Locate the cell with the specified text and output its [X, Y] center coordinate. 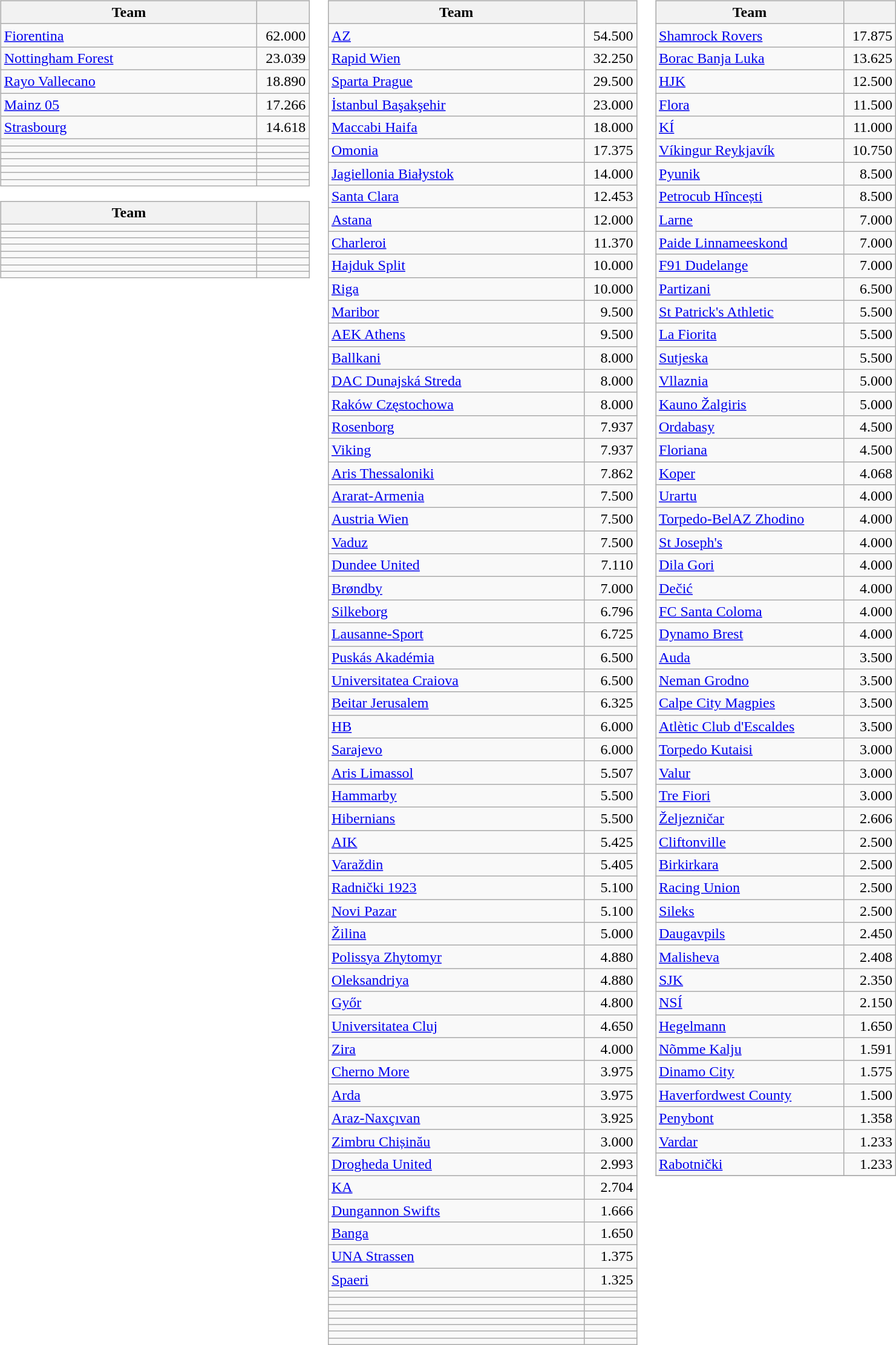
Banga [456, 1234]
23.039 [283, 58]
Shamrock Rovers [750, 35]
Omonia [456, 151]
Astana [456, 220]
Hegelmann [750, 1026]
Aris Thessaloniki [456, 473]
Rosenborg [456, 427]
Partizani [750, 289]
1.666 [610, 1210]
Neman Grodno [750, 680]
13.625 [870, 58]
Hibernians [456, 818]
6.325 [610, 703]
Győr [456, 1003]
Kauno Žalgiris [750, 404]
Rabotnički [750, 1164]
SJK [750, 980]
1.575 [870, 1072]
Haverfordwest County [750, 1095]
2.606 [870, 818]
Charleroi [456, 243]
2.450 [870, 934]
2.704 [610, 1187]
Dungannon Swifts [456, 1210]
Floriana [750, 450]
Žilina [456, 934]
Tre Fiori [750, 795]
Cliftonville [750, 842]
4.650 [610, 1026]
Vaduz [456, 542]
12.000 [610, 220]
Cherno More [456, 1072]
1.591 [870, 1049]
Beitar Jerusalem [456, 703]
HJK [750, 81]
Maribor [456, 312]
FC Santa Coloma [750, 611]
Varaždin [456, 865]
1.358 [870, 1118]
Brøndby [456, 588]
Petrocub Hîncești [750, 197]
Pyunik [750, 174]
Borac Banja Luka [750, 58]
Arda [456, 1095]
17.266 [283, 105]
6.796 [610, 611]
18.890 [283, 81]
Sparta Prague [456, 81]
Puskás Akadémia [456, 657]
Universitatea Craiova [456, 680]
Ordabasy [750, 427]
23.000 [610, 105]
Araz-Naxçıvan [456, 1118]
5.507 [610, 772]
UNA Strassen [456, 1257]
14.000 [610, 174]
3.925 [610, 1118]
6.725 [610, 634]
17.375 [610, 151]
Austria Wien [456, 519]
5.405 [610, 865]
2.150 [870, 1003]
Auda [750, 657]
18.000 [610, 128]
Penybont [750, 1118]
Vllaznia [750, 381]
Zira [456, 1049]
Racing Union [750, 888]
1.375 [610, 1257]
Valur [750, 772]
Vardar [750, 1141]
Oleksandriya [456, 980]
Malisheva [750, 957]
Polissya Zhytomyr [456, 957]
Atlètic Club d'Escaldes [750, 726]
Paide Linnameeskond [750, 243]
Riga [456, 289]
Calpe City Magpies [750, 703]
29.500 [610, 81]
Nõmme Kalju [750, 1049]
KA [456, 1187]
10.750 [870, 151]
Sileks [750, 911]
1.500 [870, 1095]
Dynamo Brest [750, 634]
11.500 [870, 105]
Ballkani [456, 358]
32.250 [610, 58]
Nottingham Forest [129, 58]
Strasbourg [129, 128]
4.800 [610, 1003]
Víkingur Reykjavík [750, 151]
İstanbul Başakşehir [456, 105]
17.875 [870, 35]
Daugavpils [750, 934]
Viking [456, 450]
54.500 [610, 35]
Maccabi Haifa [456, 128]
Novi Pazar [456, 911]
5.425 [610, 842]
Ararat-Armenia [456, 496]
2.408 [870, 957]
11.000 [870, 128]
Mainz 05 [129, 105]
F91 Dudelange [750, 266]
Sarajevo [456, 749]
Torpedo Kutaisi [750, 749]
DAC Dunajská Streda [456, 381]
Radnički 1923 [456, 888]
Lausanne-Sport [456, 634]
Birkirkara [750, 865]
Jagiellonia Białystok [456, 174]
7.862 [610, 473]
Flora [750, 105]
KÍ [750, 128]
Drogheda United [456, 1164]
Hajduk Split [456, 266]
7.110 [610, 565]
Spaeri [456, 1280]
11.370 [610, 243]
AZ [456, 35]
Torpedo-BelAZ Zhodino [750, 519]
Rapid Wien [456, 58]
Raków Częstochowa [456, 404]
Dundee United [456, 565]
14.618 [283, 128]
2.993 [610, 1164]
Koper [750, 473]
Aris Limassol [456, 772]
Universitatea Cluj [456, 1026]
Larne [750, 220]
2.350 [870, 980]
Željezničar [750, 818]
AIK [456, 842]
Zimbru Chișinău [456, 1141]
Urartu [750, 496]
12.500 [870, 81]
Santa Clara [456, 197]
St Joseph's [750, 542]
HB [456, 726]
Hammarby [456, 795]
Dinamo City [750, 1072]
Silkeborg [456, 611]
1.325 [610, 1280]
4.068 [870, 473]
Dečić [750, 588]
Dila Gori [750, 565]
Rayo Vallecano [129, 81]
NSÍ [750, 1003]
12.453 [610, 197]
St Patrick's Athletic [750, 312]
AEK Athens [456, 335]
62.000 [283, 35]
Sutjeska [750, 358]
Fiorentina [129, 35]
La Fiorita [750, 335]
